Find where the given text appears and provide that cell's center as (X, Y) coordinate. 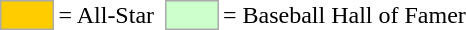
= All-Star (106, 15)
